From the cell containing the given text, extract its center point as [X, Y] coordinate. 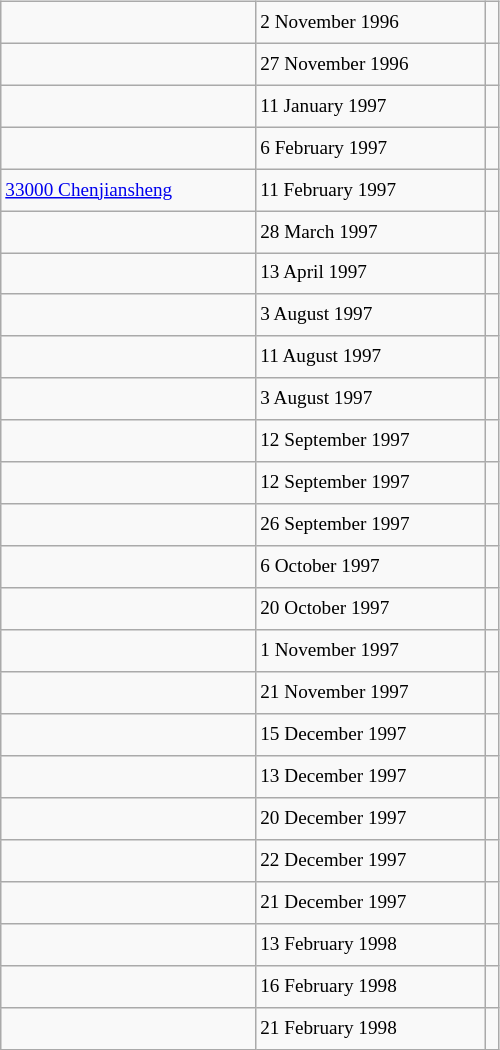
6 February 1997 [370, 148]
2 November 1996 [370, 22]
33000 Chenjiansheng [128, 190]
11 February 1997 [370, 190]
13 December 1997 [370, 777]
11 January 1997 [370, 106]
13 April 1997 [370, 274]
15 December 1997 [370, 735]
21 December 1997 [370, 902]
6 October 1997 [370, 567]
21 February 1998 [370, 1028]
28 March 1997 [370, 232]
26 September 1997 [370, 525]
27 November 1996 [370, 64]
16 February 1998 [370, 986]
1 November 1997 [370, 651]
11 August 1997 [370, 357]
13 February 1998 [370, 944]
20 December 1997 [370, 819]
20 October 1997 [370, 609]
22 December 1997 [370, 861]
21 November 1997 [370, 693]
